Capture the cell that displays the provided text and extract its (X, Y) central coordinate. 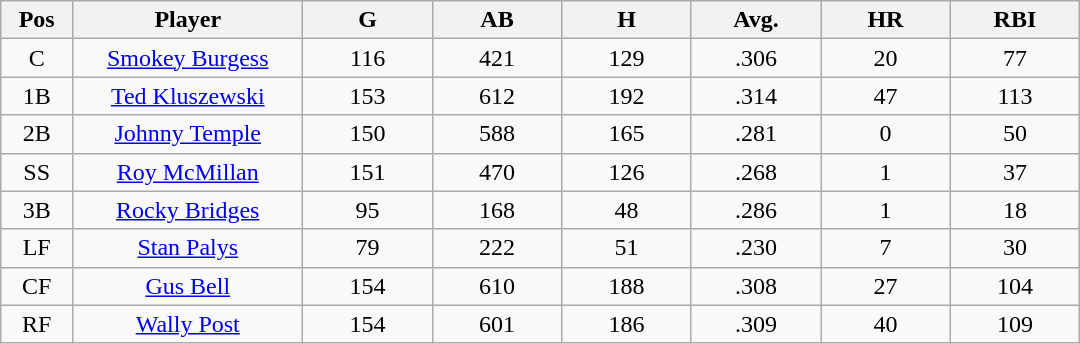
C (37, 58)
AB (496, 20)
153 (368, 96)
222 (496, 248)
421 (496, 58)
Stan Palys (188, 248)
588 (496, 134)
40 (886, 324)
48 (626, 210)
188 (626, 286)
.230 (756, 248)
47 (886, 96)
30 (1015, 248)
79 (368, 248)
168 (496, 210)
151 (368, 172)
0 (886, 134)
109 (1015, 324)
18 (1015, 210)
7 (886, 248)
1B (37, 96)
186 (626, 324)
150 (368, 134)
51 (626, 248)
Roy McMillan (188, 172)
129 (626, 58)
.308 (756, 286)
104 (1015, 286)
.314 (756, 96)
113 (1015, 96)
470 (496, 172)
165 (626, 134)
RBI (1015, 20)
27 (886, 286)
Pos (37, 20)
G (368, 20)
77 (1015, 58)
20 (886, 58)
.268 (756, 172)
601 (496, 324)
SS (37, 172)
116 (368, 58)
Ted Kluszewski (188, 96)
Johnny Temple (188, 134)
612 (496, 96)
.281 (756, 134)
LF (37, 248)
H (626, 20)
.309 (756, 324)
126 (626, 172)
610 (496, 286)
Gus Bell (188, 286)
37 (1015, 172)
3B (37, 210)
.306 (756, 58)
192 (626, 96)
50 (1015, 134)
2B (37, 134)
Rocky Bridges (188, 210)
.286 (756, 210)
95 (368, 210)
RF (37, 324)
HR (886, 20)
Smokey Burgess (188, 58)
Avg. (756, 20)
Wally Post (188, 324)
CF (37, 286)
Player (188, 20)
